Capture the cell that displays the provided text and extract its (x, y) central coordinate. 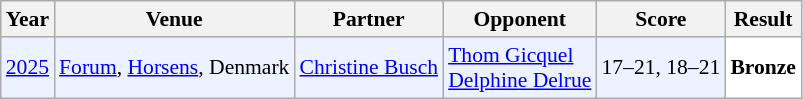
Score (660, 19)
2025 (28, 68)
Christine Busch (368, 68)
Opponent (520, 19)
Result (763, 19)
Partner (368, 19)
Forum, Horsens, Denmark (174, 68)
Bronze (763, 68)
Thom Gicquel Delphine Delrue (520, 68)
17–21, 18–21 (660, 68)
Venue (174, 19)
Year (28, 19)
